Output the (x, y) coordinate of the center of the cell containing the given text.  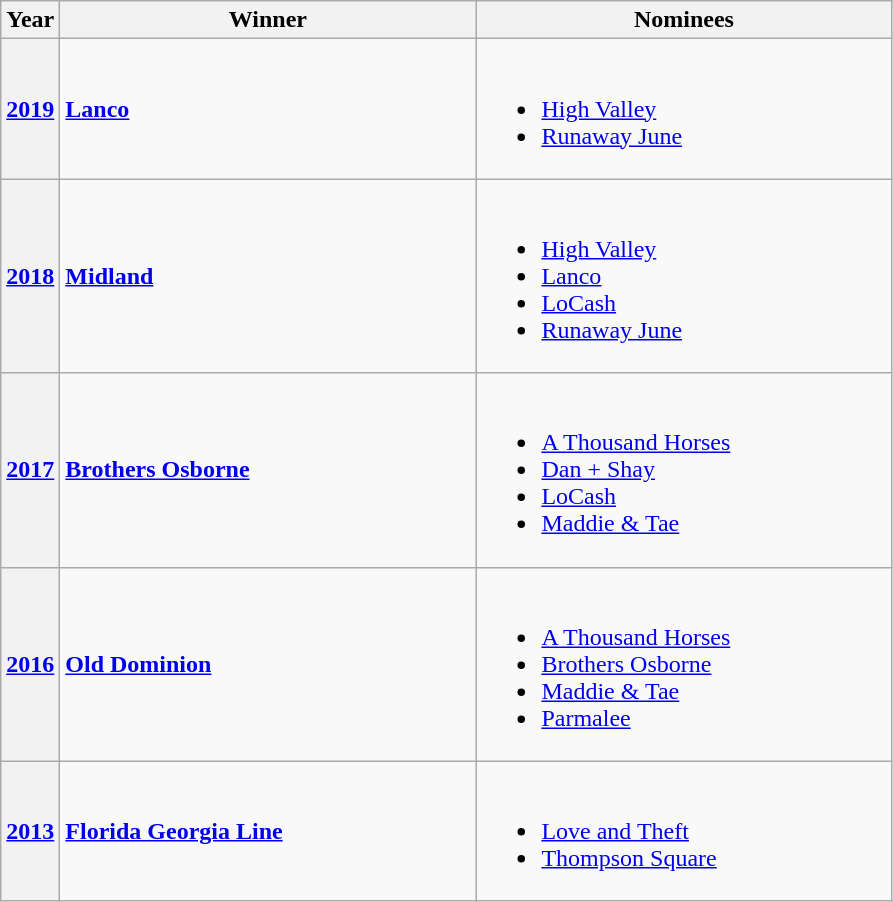
Brothers Osborne (268, 470)
Winner (268, 20)
2013 (30, 831)
Lanco (268, 109)
2016 (30, 664)
High ValleyLancoLoCashRunaway June (684, 276)
Year (30, 20)
Florida Georgia Line (268, 831)
A Thousand HorsesDan + ShayLoCashMaddie & Tae (684, 470)
2019 (30, 109)
High ValleyRunaway June (684, 109)
Nominees (684, 20)
2017 (30, 470)
Midland (268, 276)
Love and TheftThompson Square (684, 831)
2018 (30, 276)
Old Dominion (268, 664)
A Thousand HorsesBrothers OsborneMaddie & TaeParmalee (684, 664)
